From the cell containing the given text, extract its center point as (X, Y) coordinate. 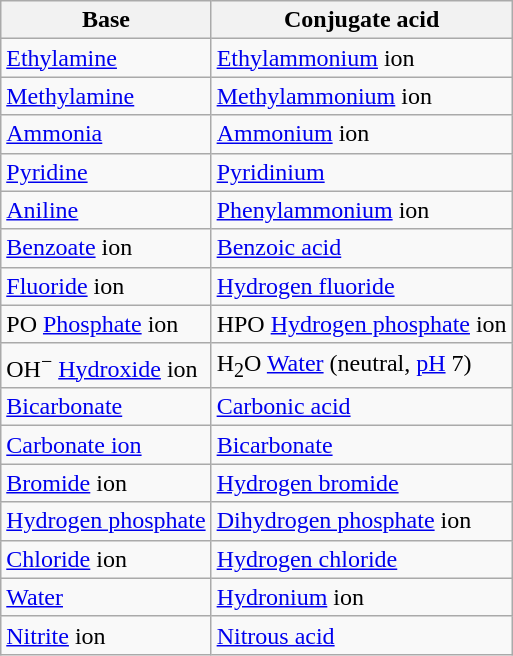
H2O Water (neutral, pH 7) (362, 366)
Methylamine (106, 96)
Chloride ion (106, 559)
Benzoate ion (106, 248)
Methylammonium ion (362, 96)
Dihydrogen phosphate ion (362, 521)
Nitrite ion (106, 635)
Base (106, 20)
Hydrogen phosphate (106, 521)
Ethylammonium ion (362, 58)
Ethylamine (106, 58)
Hydronium ion (362, 597)
Phenylammonium ion (362, 210)
Hydrogen bromide (362, 483)
HPO Hydrogen phosphate ion (362, 324)
Nitrous acid (362, 635)
PO Phosphate ion (106, 324)
Water (106, 597)
Pyridinium (362, 172)
Ammonia (106, 134)
Aniline (106, 210)
Carbonic acid (362, 407)
Bromide ion (106, 483)
Pyridine (106, 172)
OH− Hydroxide ion (106, 366)
Ammonium ion (362, 134)
Hydrogen fluoride (362, 286)
Hydrogen chloride (362, 559)
Conjugate acid (362, 20)
Carbonate ion (106, 445)
Benzoic acid (362, 248)
Fluoride ion (106, 286)
